Determine the [x, y] coordinate at the center of the cell enclosing the given text.  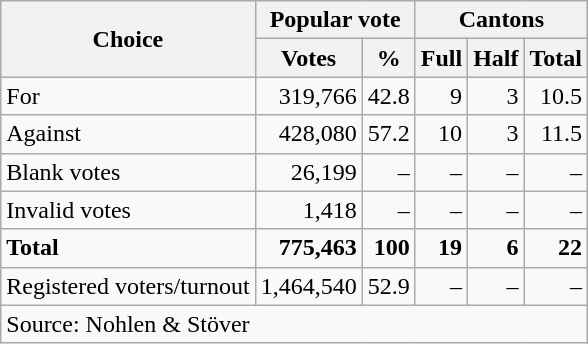
10.5 [556, 96]
26,199 [308, 172]
Votes [308, 58]
22 [556, 248]
Popular vote [335, 20]
For [128, 96]
Full [441, 58]
1,418 [308, 210]
11.5 [556, 134]
Blank votes [128, 172]
19 [441, 248]
319,766 [308, 96]
428,080 [308, 134]
Registered voters/turnout [128, 286]
Half [496, 58]
1,464,540 [308, 286]
Against [128, 134]
100 [388, 248]
6 [496, 248]
Invalid votes [128, 210]
775,463 [308, 248]
Choice [128, 39]
52.9 [388, 286]
10 [441, 134]
57.2 [388, 134]
42.8 [388, 96]
9 [441, 96]
% [388, 58]
Source: Nohlen & Stöver [294, 324]
Cantons [501, 20]
